Extract the (x, y) coordinate from the center of the cell holding the provided text.  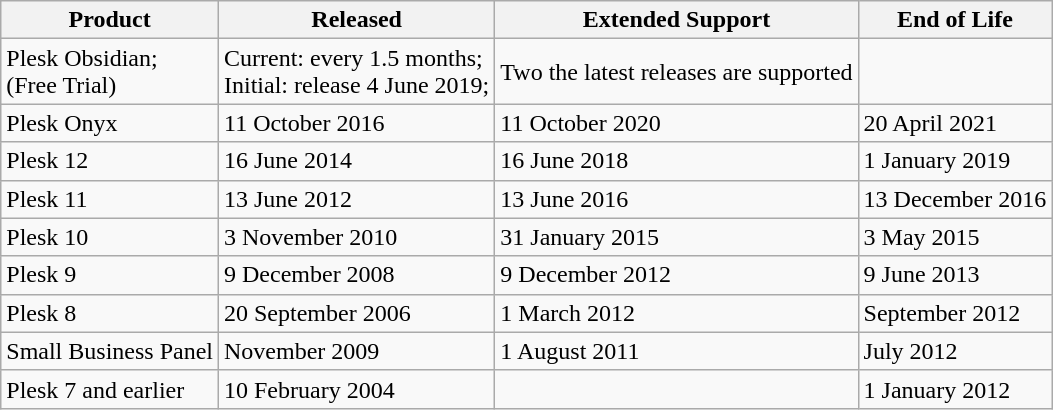
3 May 2015 (955, 237)
End of Life (955, 20)
1 January 2019 (955, 161)
13 December 2016 (955, 199)
13 June 2012 (356, 199)
Plesk Onyx (110, 123)
11 October 2020 (676, 123)
1 March 2012 (676, 313)
Plesk 12 (110, 161)
Small Business Panel (110, 351)
31 January 2015 (676, 237)
1 August 2011 (676, 351)
Product (110, 20)
1 January 2012 (955, 389)
9 June 2013 (955, 275)
Extended Support (676, 20)
16 June 2018 (676, 161)
11 October 2016 (356, 123)
20 September 2006 (356, 313)
September 2012 (955, 313)
10 February 2004 (356, 389)
9 December 2008 (356, 275)
9 December 2012 (676, 275)
Two the latest releases are supported (676, 72)
16 June 2014 (356, 161)
Released (356, 20)
13 June 2016 (676, 199)
3 November 2010 (356, 237)
Plesk Obsidian;(Free Trial) (110, 72)
Plesk 8 (110, 313)
Plesk 7 and earlier (110, 389)
Current: every 1.5 months;Initial: release 4 June 2019; (356, 72)
20 April 2021 (955, 123)
Plesk 10 (110, 237)
Plesk 9 (110, 275)
November 2009 (356, 351)
Plesk 11 (110, 199)
July 2012 (955, 351)
